Capture the cell that displays the provided text and extract its [x, y] central coordinate. 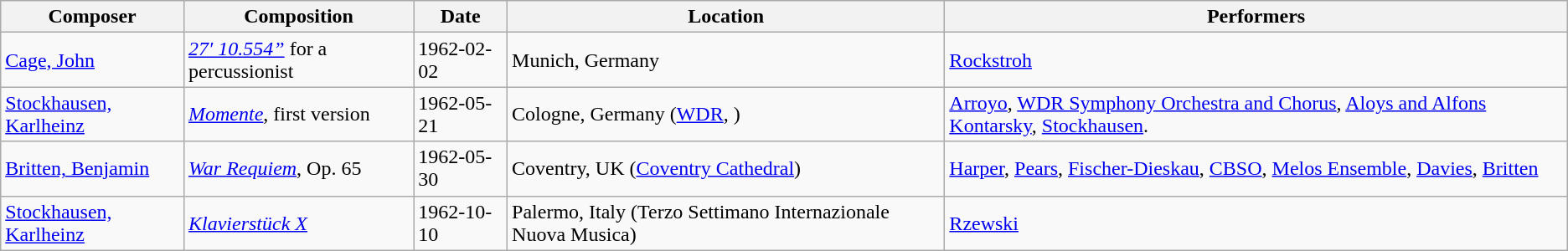
27′ 10.554” for a percussionist [298, 60]
Coventry, UK (Coventry Cathedral) [726, 169]
Palermo, Italy (Terzo Settimano Internazionale Nuova Musica) [726, 223]
Rzewski [1256, 223]
Klavierstück X [298, 223]
Location [726, 17]
Cage, John [92, 60]
1962-05-21 [461, 114]
1962-10-10 [461, 223]
Composer [92, 17]
Rockstroh [1256, 60]
Performers [1256, 17]
Cologne, Germany (WDR, ) [726, 114]
War Requiem, Op. 65 [298, 169]
Munich, Germany [726, 60]
Britten, Benjamin [92, 169]
Composition [298, 17]
Arroyo, WDR Symphony Orchestra and Chorus, Aloys and Alfons Kontarsky, Stockhausen. [1256, 114]
1962-05-30 [461, 169]
Harper, Pears, Fischer-Dieskau, CBSO, Melos Ensemble, Davies, Britten [1256, 169]
Momente, first version [298, 114]
Date [461, 17]
1962-02-02 [461, 60]
